Return [X, Y] of the center of cell containing provided text 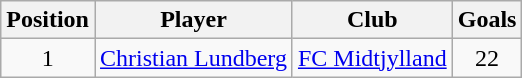
Club [372, 20]
22 [487, 58]
FC Midtjylland [372, 58]
Position [48, 20]
Player [193, 20]
Goals [487, 20]
1 [48, 58]
Christian Lundberg [193, 58]
